Output the [x, y] coordinate of the center of the cell containing the given text.  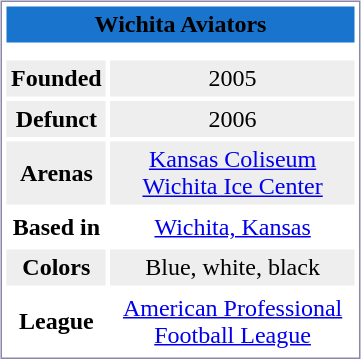
Founded [56, 78]
2005 [233, 78]
American Professional Football League [233, 322]
Wichita Aviators [180, 24]
League [56, 322]
Blue, white, black [233, 268]
Colors [56, 268]
Wichita, Kansas [233, 227]
Kansas ColiseumWichita Ice Center [233, 174]
Based in [56, 227]
2006 [233, 119]
Arenas [56, 174]
Defunct [56, 119]
